Determine the [x, y] coordinate at the center of the cell enclosing the given text.  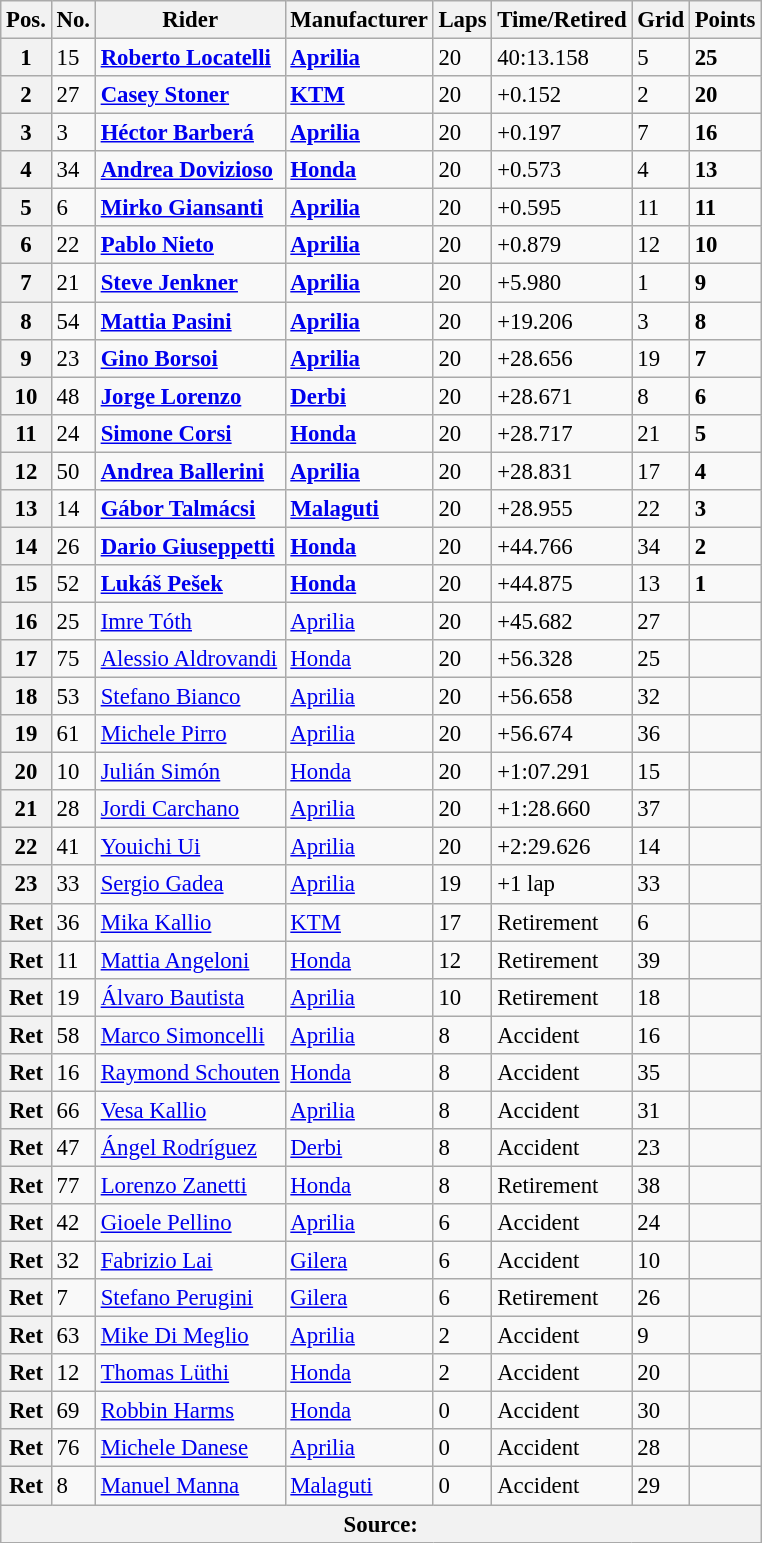
+0.197 [562, 133]
39 [660, 960]
Mattia Angeloni [190, 960]
35 [660, 1073]
+5.980 [562, 283]
52 [73, 584]
+44.766 [562, 546]
Stefano Bianco [190, 697]
Thomas Lüthi [190, 1373]
Time/Retired [562, 20]
+28.717 [562, 433]
Manuel Manna [190, 1486]
Grid [660, 20]
Jordi Carchano [190, 809]
Stefano Perugini [190, 1298]
Roberto Locatelli [190, 58]
Gábor Talmácsi [190, 509]
Gioele Pellino [190, 1223]
Laps [462, 20]
31 [660, 1110]
Mirko Giansanti [190, 208]
Points [724, 20]
+56.674 [562, 734]
Gino Borsoi [190, 358]
Michele Danese [190, 1449]
50 [73, 471]
61 [73, 734]
+45.682 [562, 621]
Youichi Ui [190, 847]
Michele Pirro [190, 734]
Casey Stoner [190, 95]
Vesa Kallio [190, 1110]
+44.875 [562, 584]
Steve Jenkner [190, 283]
Manufacturer [359, 20]
Marco Simoncelli [190, 1035]
77 [73, 1185]
+1:07.291 [562, 772]
69 [73, 1411]
Alessio Aldrovandi [190, 659]
Rider [190, 20]
Sergio Gadea [190, 885]
30 [660, 1411]
+2:29.626 [562, 847]
53 [73, 697]
48 [73, 396]
+0.595 [562, 208]
Mike Di Meglio [190, 1336]
37 [660, 809]
40:13.158 [562, 58]
Mika Kallio [190, 922]
No. [73, 20]
+0.152 [562, 95]
Imre Tóth [190, 621]
Andrea Dovizioso [190, 170]
66 [73, 1110]
Pablo Nieto [190, 245]
Ángel Rodríguez [190, 1148]
29 [660, 1486]
Álvaro Bautista [190, 997]
Pos. [26, 20]
Simone Corsi [190, 433]
Robbin Harms [190, 1411]
Andrea Ballerini [190, 471]
41 [73, 847]
+1 lap [562, 885]
Jorge Lorenzo [190, 396]
+56.328 [562, 659]
Héctor Barberá [190, 133]
54 [73, 321]
+28.671 [562, 396]
Lukáš Pešek [190, 584]
+28.656 [562, 358]
+56.658 [562, 697]
+0.879 [562, 245]
Julián Simón [190, 772]
Lorenzo Zanetti [190, 1185]
42 [73, 1223]
Fabrizio Lai [190, 1261]
75 [73, 659]
Source: [381, 1524]
+28.955 [562, 509]
Dario Giuseppetti [190, 546]
+28.831 [562, 471]
58 [73, 1035]
63 [73, 1336]
+0.573 [562, 170]
47 [73, 1148]
76 [73, 1449]
Mattia Pasini [190, 321]
+19.206 [562, 321]
+1:28.660 [562, 809]
38 [660, 1185]
Raymond Schouten [190, 1073]
